For the text-containing cell, return its midpoint in (x, y) coordinate format. 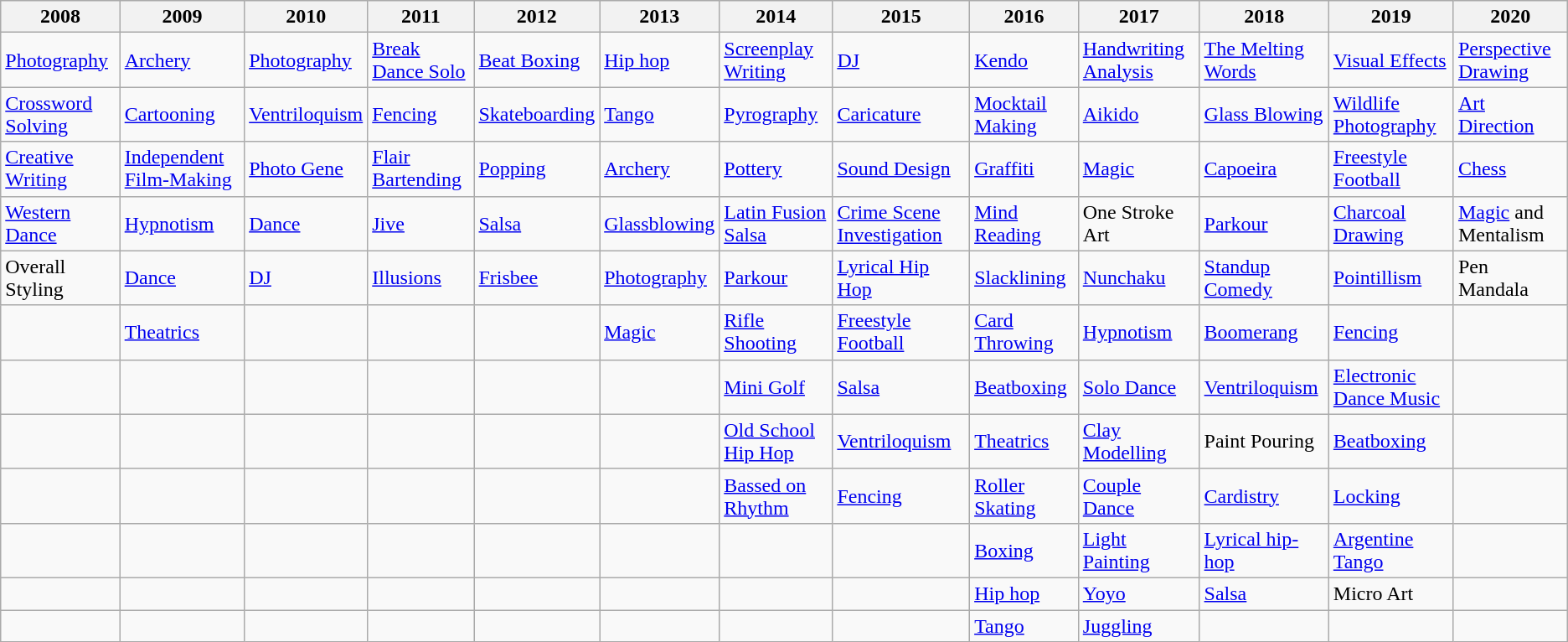
Micro Art (1390, 593)
Latin Fusion Salsa (776, 223)
Pyrography (776, 114)
Illusions (420, 278)
Solo Dance (1139, 387)
Lyrical Hip Hop (901, 278)
Crossword Solving (60, 114)
Paint Pouring (1264, 441)
2016 (1024, 17)
Break Dance Solo (420, 60)
Roller Skating (1024, 496)
Flair Bartending (420, 169)
Glassblowing (660, 223)
Handwriting Analysis (1139, 60)
2009 (182, 17)
Rifle Shooting (776, 332)
2008 (60, 17)
Photo Gene (307, 169)
Magic and Mentalism (1510, 223)
Wildlife Photography (1390, 114)
2020 (1510, 17)
Juggling (1139, 626)
Mini Golf (776, 387)
One Stroke Art (1139, 223)
Chess (1510, 169)
Western Dance (60, 223)
The Melting Words (1264, 60)
Glass Blowing (1264, 114)
Kendo (1024, 60)
Pen Mandala (1510, 278)
Locking (1390, 496)
Boomerang (1264, 332)
2019 (1390, 17)
Argentine Tango (1390, 550)
Pointillism (1390, 278)
Jive (420, 223)
Electronic Dance Music (1390, 387)
2017 (1139, 17)
Couple Dance (1139, 496)
2011 (420, 17)
Lyrical hip-hop (1264, 550)
2014 (776, 17)
Capoeira (1264, 169)
Clay Modelling (1139, 441)
Creative Writing (60, 169)
Light Painting (1139, 550)
Aikido (1139, 114)
Standup Comedy (1264, 278)
Screenplay Writing (776, 60)
Card Throwing (1024, 332)
Beat Boxing (537, 60)
Pottery (776, 169)
Perspective Drawing (1510, 60)
Cartooning (182, 114)
Visual Effects (1390, 60)
Frisbee (537, 278)
Bassed on Rhythm (776, 496)
Art Direction (1510, 114)
2018 (1264, 17)
Skateboarding (537, 114)
Overall Styling (60, 278)
Boxing (1024, 550)
Mind Reading (1024, 223)
Mocktail Making (1024, 114)
Cardistry (1264, 496)
Independent Film-Making (182, 169)
Yoyo (1139, 593)
Nunchaku (1139, 278)
Charcoal Drawing (1390, 223)
2015 (901, 17)
Crime Scene Investigation (901, 223)
Caricature (901, 114)
Sound Design (901, 169)
Slacklining (1024, 278)
2012 (537, 17)
2013 (660, 17)
Popping (537, 169)
2010 (307, 17)
Old School Hip Hop (776, 441)
Graffiti (1024, 169)
